Output the (x, y) coordinate of the center of the cell containing the given text.  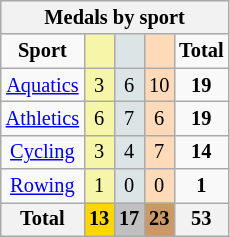
Medals by sport (115, 17)
23 (159, 219)
17 (129, 219)
10 (159, 85)
Sport (42, 51)
14 (201, 152)
Aquatics (42, 85)
53 (201, 219)
4 (129, 152)
Rowing (42, 186)
Athletics (42, 118)
Cycling (42, 152)
13 (99, 219)
